Return the (x, y) coordinate for the center point of the cell that contains the specified text.  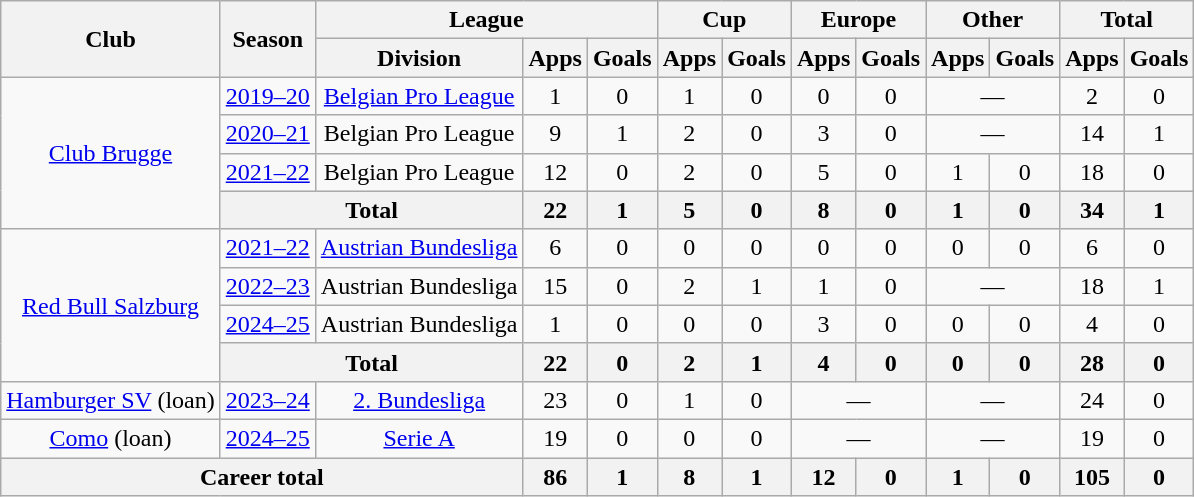
Red Bull Salzburg (110, 305)
Europe (858, 20)
Hamburger SV (loan) (110, 400)
Division (419, 58)
Serie A (419, 438)
105 (1092, 477)
15 (555, 286)
Career total (262, 477)
Como (loan) (110, 438)
2020–21 (268, 134)
34 (1092, 210)
23 (555, 400)
24 (1092, 400)
2023–24 (268, 400)
League (486, 20)
86 (555, 477)
Club (110, 39)
2019–20 (268, 96)
Season (268, 39)
Cup (724, 20)
14 (1092, 134)
9 (555, 134)
2022–23 (268, 286)
28 (1092, 362)
Other (993, 20)
2. Bundesliga (419, 400)
Club Brugge (110, 153)
